Identify which cell holds the provided text, then report its [X, Y] central coordinate. 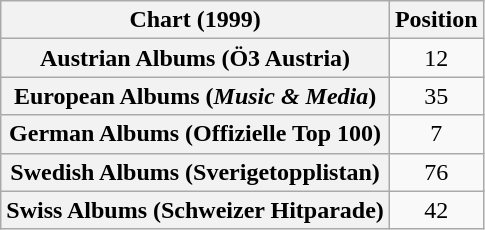
Swedish Albums (Sverigetopplistan) [196, 172]
35 [436, 96]
Chart (1999) [196, 20]
German Albums (Offizielle Top 100) [196, 134]
42 [436, 210]
7 [436, 134]
Austrian Albums (Ö3 Austria) [196, 58]
Position [436, 20]
Swiss Albums (Schweizer Hitparade) [196, 210]
12 [436, 58]
European Albums (Music & Media) [196, 96]
76 [436, 172]
